Detect which cell encompasses the target text, then output its (x, y) center coordinate. 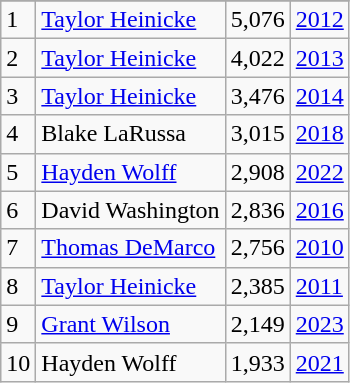
3 (18, 96)
7 (18, 248)
2016 (320, 210)
2018 (320, 134)
3,015 (258, 134)
5 (18, 172)
2,385 (258, 286)
9 (18, 324)
4 (18, 134)
2,756 (258, 248)
2010 (320, 248)
2021 (320, 362)
2012 (320, 20)
Thomas DeMarco (130, 248)
2,908 (258, 172)
2023 (320, 324)
2,149 (258, 324)
1 (18, 20)
2 (18, 58)
David Washington (130, 210)
5,076 (258, 20)
Blake LaRussa (130, 134)
2,836 (258, 210)
2013 (320, 58)
2011 (320, 286)
2022 (320, 172)
6 (18, 210)
8 (18, 286)
2014 (320, 96)
10 (18, 362)
Grant Wilson (130, 324)
4,022 (258, 58)
1,933 (258, 362)
3,476 (258, 96)
